Search for the cell housing the specified text and yield its (x, y) center coordinate. 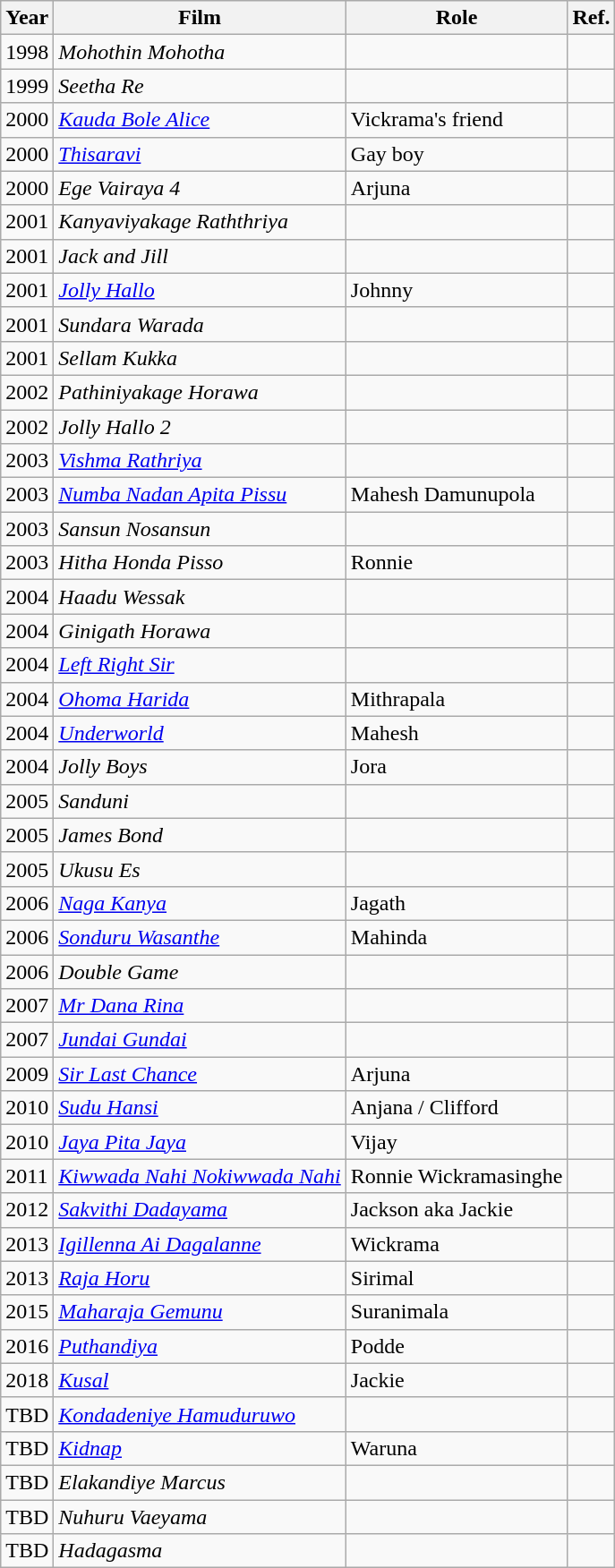
Kiwwada Nahi Nokiwwada Nahi (200, 1176)
Suranimala (457, 1312)
Jundai Gundai (200, 1040)
Podde (457, 1346)
Mahinda (457, 937)
Anjana / Clifford (457, 1108)
Puthandiya (200, 1346)
Underworld (200, 733)
2018 (27, 1380)
Hitha Honda Pisso (200, 563)
Jora (457, 767)
Numba Nadan Apita Pissu (200, 495)
Sudu Hansi (200, 1108)
Kidnap (200, 1448)
James Bond (200, 835)
Jolly Hallo 2 (200, 427)
Ronnie Wickramasinghe (457, 1176)
Wickrama (457, 1244)
Mr Dana Rina (200, 1006)
Igillenna Ai Dagalanne (200, 1244)
Sundara Warada (200, 324)
2016 (27, 1346)
Sellam Kukka (200, 358)
Raja Horu (200, 1278)
Johnny (457, 290)
Seetha Re (200, 86)
Kanyaviyakage Raththriya (200, 222)
Haadu Wessak (200, 597)
2012 (27, 1210)
Maharaja Gemunu (200, 1312)
Vickrama's friend (457, 120)
1999 (27, 86)
Jackson aka Jackie (457, 1210)
Sansun Nosansun (200, 529)
Thisaravi (200, 154)
Mohothin Mohotha (200, 52)
Ronnie (457, 563)
Kauda Bole Alice (200, 120)
Sir Last Chance (200, 1074)
Film (200, 18)
Ginigath Horawa (200, 631)
Ref. (591, 18)
Jagath (457, 903)
Role (457, 18)
Jackie (457, 1380)
2009 (27, 1074)
Waruna (457, 1448)
Gay boy (457, 154)
Elakandiye Marcus (200, 1482)
Sanduni (200, 801)
Sonduru Wasanthe (200, 937)
2011 (27, 1176)
Left Right Sir (200, 665)
Double Game (200, 971)
Nuhuru Vaeyama (200, 1517)
Vishma Rathriya (200, 461)
Mithrapala (457, 699)
Mahesh (457, 733)
Sakvithi Dadayama (200, 1210)
Year (27, 18)
Vijay (457, 1142)
Sirimal (457, 1278)
Hadagasma (200, 1551)
Kusal (200, 1380)
Mahesh Damunupola (457, 495)
Ohoma Harida (200, 699)
Pathiniyakage Horawa (200, 392)
1998 (27, 52)
Jolly Hallo (200, 290)
Jaya Pita Jaya (200, 1142)
2015 (27, 1312)
Ege Vairaya 4 (200, 188)
Naga Kanya (200, 903)
Jolly Boys (200, 767)
Kondadeniye Hamuduruwo (200, 1414)
Jack and Jill (200, 256)
Ukusu Es (200, 869)
